Provide the [X, Y] coordinate of the cell's center where the given text is located.  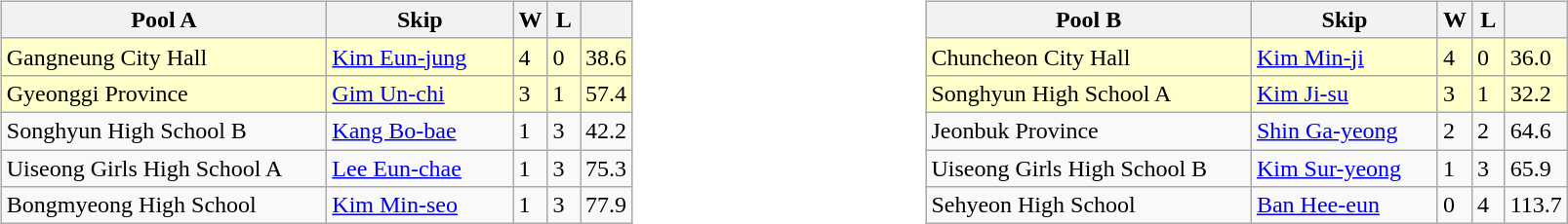
75.3 [605, 168]
36.0 [1536, 56]
65.9 [1536, 168]
32.2 [1536, 93]
Uiseong Girls High School B [1089, 168]
Songhyun High School B [164, 131]
Uiseong Girls High School A [164, 168]
Kim Eun-jung [420, 56]
Gyeonggi Province [164, 93]
Kim Min-seo [420, 205]
Gangneung City Hall [164, 56]
64.6 [1536, 131]
Pool B [1089, 19]
Lee Eun-chae [420, 168]
Kang Bo-bae [420, 131]
Songhyun High School A [1089, 93]
Sehyeon High School [1089, 205]
77.9 [605, 205]
Kim Ji-su [1345, 93]
Jeonbuk Province [1089, 131]
Kim Min-ji [1345, 56]
42.2 [605, 131]
Pool A [164, 19]
Chuncheon City Hall [1089, 56]
Gim Un-chi [420, 93]
Bongmyeong High School [164, 205]
Ban Hee-eun [1345, 205]
Shin Ga-yeong [1345, 131]
113.7 [1536, 205]
Kim Sur-yeong [1345, 168]
57.4 [605, 93]
38.6 [605, 56]
